For the text-containing cell, return its midpoint in (x, y) coordinate format. 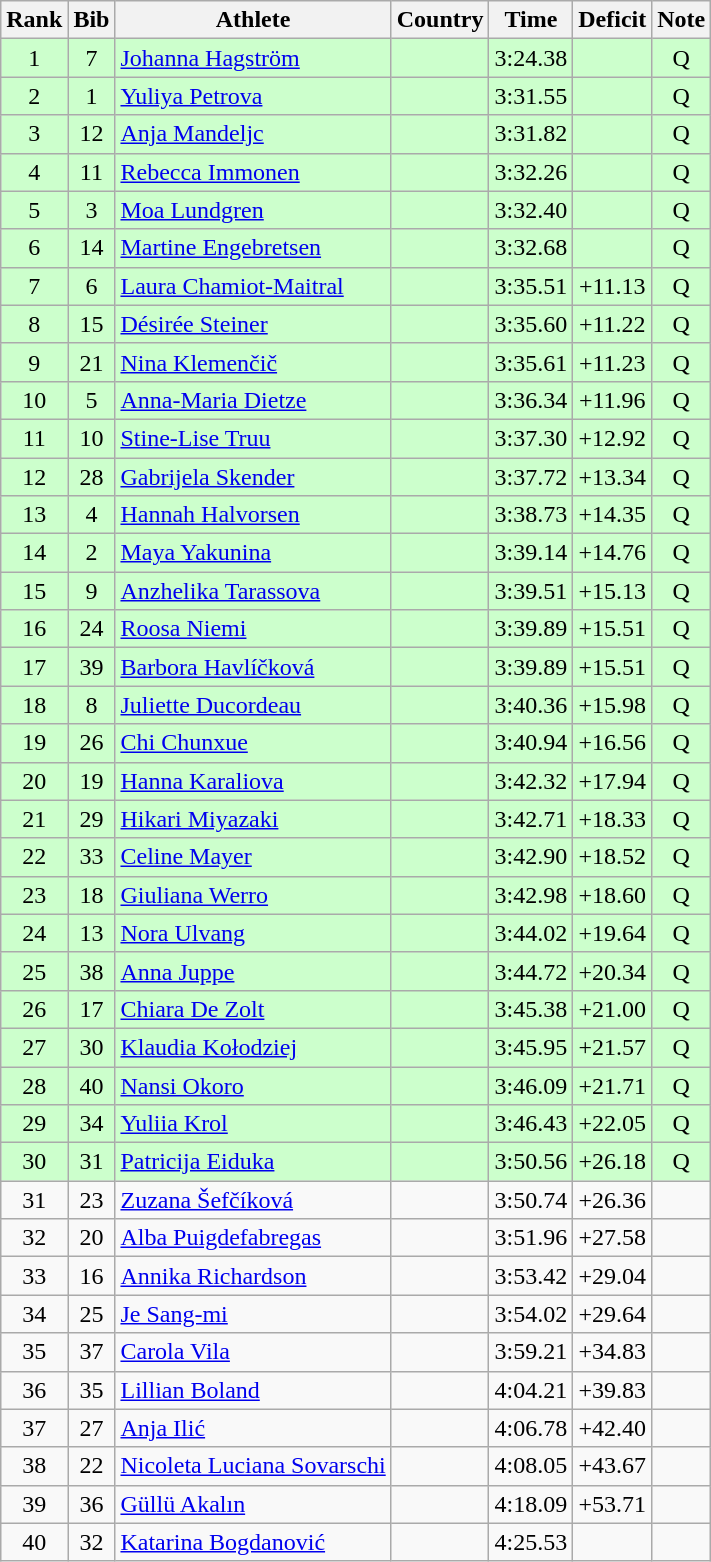
3:24.38 (531, 58)
3:39.51 (531, 591)
Bib (92, 20)
Rebecca Immonen (253, 172)
Nansi Okoro (253, 1085)
+26.18 (612, 1162)
Zuzana Šefčíková (253, 1200)
Anzhelika Tarassova (253, 591)
+34.83 (612, 1352)
+19.64 (612, 933)
Deficit (612, 20)
Katarina Bogdanović (253, 1542)
Je Sang-mi (253, 1314)
3:53.42 (531, 1276)
+53.71 (612, 1504)
3:36.34 (531, 400)
Moa Lundgren (253, 210)
Güllü Akalın (253, 1504)
Time (531, 20)
Rank (34, 20)
3:59.21 (531, 1352)
Désirée Steiner (253, 324)
4:25.53 (531, 1542)
3:44.02 (531, 933)
4:18.09 (531, 1504)
+11.22 (612, 324)
3:50.56 (531, 1162)
Hannah Halvorsen (253, 515)
Yuliia Krol (253, 1124)
4:04.21 (531, 1390)
+43.67 (612, 1466)
3:45.38 (531, 1009)
3:40.94 (531, 743)
3:32.40 (531, 210)
3:46.43 (531, 1124)
3:38.73 (531, 515)
3:42.71 (531, 819)
Annika Richardson (253, 1276)
Carola Vila (253, 1352)
Note (682, 20)
3:35.61 (531, 362)
Giuliana Werro (253, 895)
Chi Chunxue (253, 743)
+11.23 (612, 362)
3:44.72 (531, 971)
3:31.82 (531, 134)
+27.58 (612, 1238)
Anna-Maria Dietze (253, 400)
+18.33 (612, 819)
3:40.36 (531, 705)
Nicoleta Luciana Sovarschi (253, 1466)
3:37.30 (531, 438)
Juliette Ducordeau (253, 705)
+20.34 (612, 971)
Yuliya Petrova (253, 96)
Klaudia Kołodziej (253, 1047)
+18.52 (612, 857)
3:45.95 (531, 1047)
+29.64 (612, 1314)
4:06.78 (531, 1428)
Hikari Miyazaki (253, 819)
3:42.32 (531, 781)
3:51.96 (531, 1238)
3:32.68 (531, 248)
+17.94 (612, 781)
3:35.60 (531, 324)
+15.13 (612, 591)
Barbora Havlíčková (253, 667)
+15.98 (612, 705)
+39.83 (612, 1390)
+22.05 (612, 1124)
3:46.09 (531, 1085)
+42.40 (612, 1428)
+29.04 (612, 1276)
+21.71 (612, 1085)
Anja Mandeljc (253, 134)
+21.57 (612, 1047)
Anja Ilić (253, 1428)
Chiara De Zolt (253, 1009)
+16.56 (612, 743)
Nora Ulvang (253, 933)
Roosa Niemi (253, 629)
Hanna Karaliova (253, 781)
+21.00 (612, 1009)
Stine-Lise Truu (253, 438)
3:42.90 (531, 857)
3:32.26 (531, 172)
Anna Juppe (253, 971)
Alba Puigdefabregas (253, 1238)
Maya Yakunina (253, 553)
3:37.72 (531, 477)
3:35.51 (531, 286)
Patricija Eiduka (253, 1162)
+11.13 (612, 286)
+26.36 (612, 1200)
+14.35 (612, 515)
Laura Chamiot-Maitral (253, 286)
3:54.02 (531, 1314)
3:42.98 (531, 895)
3:31.55 (531, 96)
3:50.74 (531, 1200)
Martine Engebretsen (253, 248)
Celine Mayer (253, 857)
Gabrijela Skender (253, 477)
3:39.14 (531, 553)
+13.34 (612, 477)
+12.92 (612, 438)
Johanna Hagström (253, 58)
Lillian Boland (253, 1390)
+11.96 (612, 400)
Athlete (253, 20)
4:08.05 (531, 1466)
Country (440, 20)
+14.76 (612, 553)
+18.60 (612, 895)
Nina Klemenčič (253, 362)
